Detect which cell encompasses the target text, then output its (x, y) center coordinate. 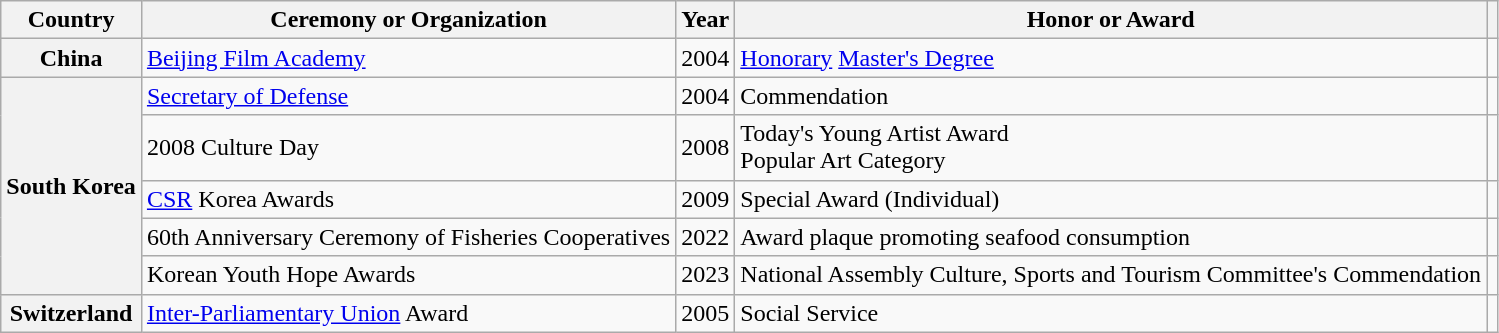
CSR Korea Awards (408, 199)
South Korea (72, 186)
Award plaque promoting seafood consumption (1111, 237)
National Assembly Culture, Sports and Tourism Committee's Commendation (1111, 275)
Ceremony or Organization (408, 20)
Korean Youth Hope Awards (408, 275)
Year (706, 20)
2023 (706, 275)
Social Service (1111, 313)
2005 (706, 313)
Today's Young Artist AwardPopular Art Category (1111, 148)
Switzerland (72, 313)
2022 (706, 237)
Country (72, 20)
2008 (706, 148)
Honor or Award (1111, 20)
Special Award (Individual) (1111, 199)
Honorary Master's Degree (1111, 58)
60th Anniversary Ceremony of Fisheries Cooperatives (408, 237)
China (72, 58)
Commendation (1111, 96)
2008 Culture Day (408, 148)
2009 (706, 199)
Secretary of Defense (408, 96)
Inter-Parliamentary Union Award (408, 313)
Beijing Film Academy (408, 58)
